Return [X, Y] of the center of cell containing provided text 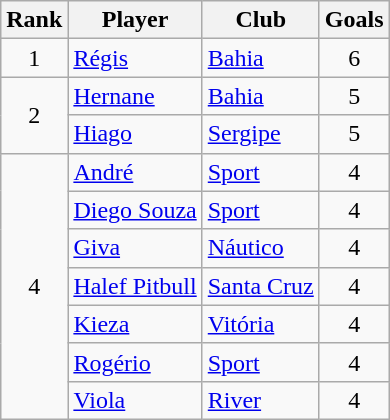
Hernane [135, 96]
Rogério [135, 362]
Giva [135, 248]
Kieza [135, 324]
6 [354, 58]
Régis [135, 58]
Náutico [260, 248]
Club [260, 20]
André [135, 172]
2 [34, 115]
Sergipe [260, 134]
Diego Souza [135, 210]
Goals [354, 20]
Player [135, 20]
Viola [135, 400]
Halef Pitbull [135, 286]
1 [34, 58]
Hiago [135, 134]
River [260, 400]
Santa Cruz [260, 286]
Vitória [260, 324]
Rank [34, 20]
